Capture the cell that displays the provided text and extract its (x, y) central coordinate. 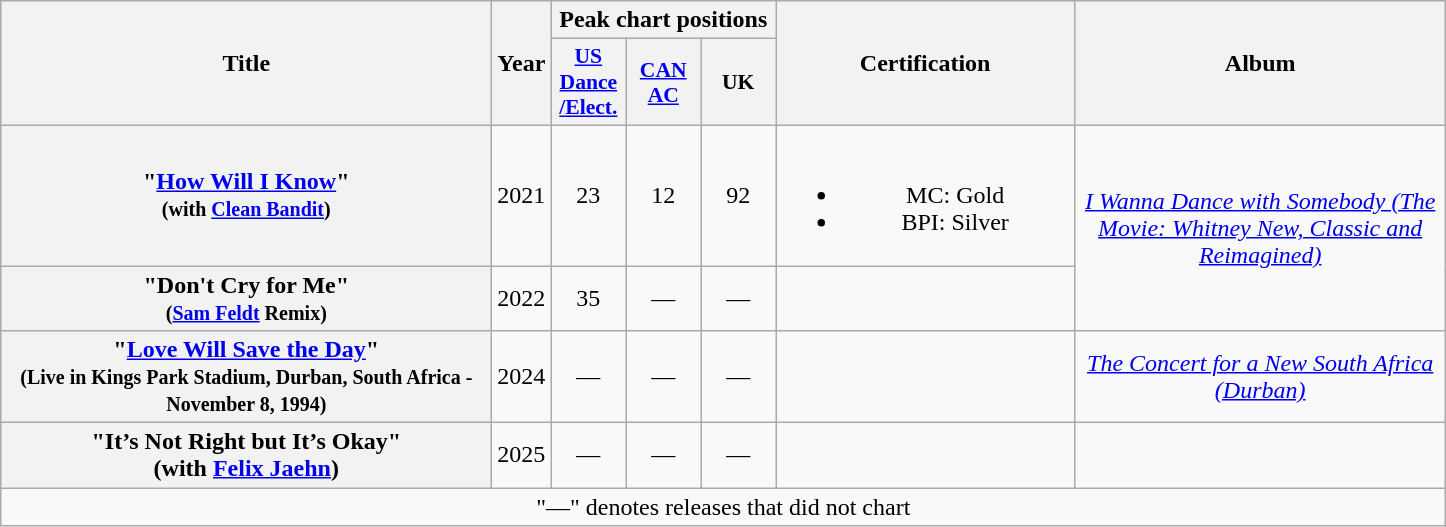
"Love Will Save the Day" (Live in Kings Park Stadium, Durban, South Africa - November 8, 1994) (246, 377)
Album (1260, 64)
Year (522, 64)
35 (588, 298)
2021 (522, 195)
"It’s Not Right but It’s Okay"(with Felix Jaehn) (246, 456)
I Wanna Dance with Somebody (The Movie: Whitney New, Classic and Reimagined) (1260, 228)
MC: GoldBPI: Silver (926, 195)
"—" denotes releases that did not chart (724, 507)
2025 (522, 456)
23 (588, 195)
The Concert for a New South Africa (Durban) (1260, 377)
"How Will I Know"(with Clean Bandit) (246, 195)
2022 (522, 298)
CAN AC (664, 82)
92 (738, 195)
US Dance/Elect. (588, 82)
2024 (522, 377)
Title (246, 64)
Peak chart positions (664, 20)
"Don't Cry for Me" (Sam Feldt Remix) (246, 298)
12 (664, 195)
UK (738, 82)
Certification (926, 64)
